Extract the [x, y] coordinate from the center of the cell holding the provided text.  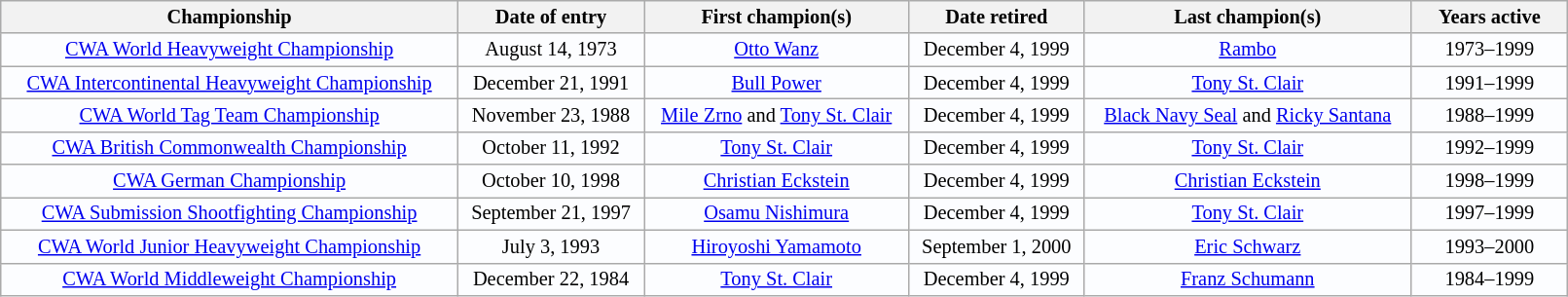
Hiroyoshi Yamamoto [777, 246]
October 10, 1998 [551, 181]
December 22, 1984 [551, 279]
CWA World Middleweight Championship [230, 279]
CWA British Commonwealth Championship [230, 148]
Mile Zrno and Tony St. Clair [777, 115]
CWA Submission Shootfighting Championship [230, 213]
Bull Power [777, 83]
Osamu Nishimura [777, 213]
November 23, 1988 [551, 115]
CWA German Championship [230, 181]
CWA World Tag Team Championship [230, 115]
Date of entry [551, 17]
CWA World Heavyweight Championship [230, 50]
Eric Schwarz [1248, 246]
CWA Intercontinental Heavyweight Championship [230, 83]
First champion(s) [777, 17]
1998–1999 [1489, 181]
1991–1999 [1489, 83]
CWA World Junior Heavyweight Championship [230, 246]
1992–1999 [1489, 148]
1997–1999 [1489, 213]
Last champion(s) [1248, 17]
Championship [230, 17]
Black Navy Seal and Ricky Santana [1248, 115]
July 3, 1993 [551, 246]
December 21, 1991 [551, 83]
Date retired [997, 17]
September 1, 2000 [997, 246]
August 14, 1973 [551, 50]
1993–2000 [1489, 246]
1973–1999 [1489, 50]
Rambo [1248, 50]
1988–1999 [1489, 115]
Franz Schumann [1248, 279]
October 11, 1992 [551, 148]
Otto Wanz [777, 50]
1984–1999 [1489, 279]
September 21, 1997 [551, 213]
Years active [1489, 17]
